Scan for the cell matching the given text and deliver its (x, y) coordinate at center. 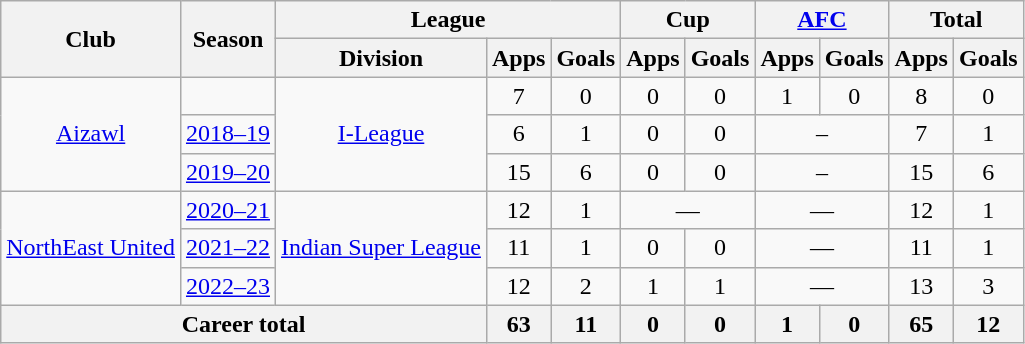
Indian Super League (382, 248)
I-League (382, 134)
2019–20 (228, 172)
2022–23 (228, 286)
Division (382, 58)
2021–22 (228, 248)
63 (518, 324)
3 (988, 286)
2 (586, 286)
NorthEast United (91, 248)
Cup (688, 20)
Career total (244, 324)
2020–21 (228, 210)
Club (91, 39)
League (448, 20)
2018–19 (228, 134)
Total (956, 20)
65 (921, 324)
Season (228, 39)
13 (921, 286)
8 (921, 96)
AFC (822, 20)
Aizawl (91, 134)
